Output the (X, Y) coordinate of the center of the cell containing the given text.  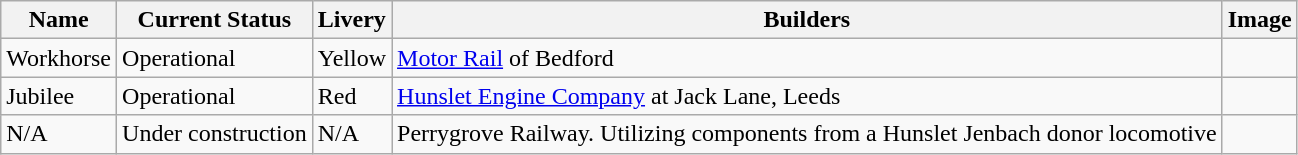
Image (1260, 20)
Jubilee (59, 96)
Motor Rail of Bedford (808, 58)
Name (59, 20)
Hunslet Engine Company at Jack Lane, Leeds (808, 96)
Builders (808, 20)
Workhorse (59, 58)
Perrygrove Railway. Utilizing components from a Hunslet Jenbach donor locomotive (808, 134)
Livery (352, 20)
Yellow (352, 58)
Red (352, 96)
Current Status (215, 20)
Under construction (215, 134)
